Return [X, Y] of the center of cell containing provided text 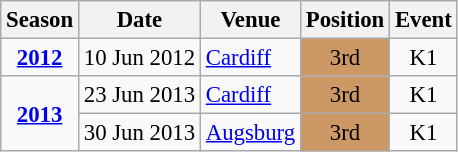
2013 [40, 114]
30 Jun 2013 [139, 133]
Venue [250, 20]
23 Jun 2013 [139, 95]
Event [424, 20]
Position [344, 20]
Augsburg [250, 133]
Date [139, 20]
Season [40, 20]
10 Jun 2012 [139, 58]
2012 [40, 58]
